Provide the (x, y) coordinate of the cell's center where the given text is located.  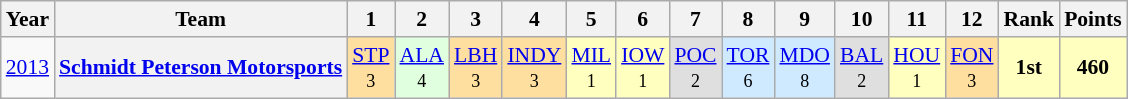
7 (695, 19)
MDO8 (804, 68)
2 (421, 19)
3 (476, 19)
Year (28, 19)
11 (916, 19)
8 (748, 19)
460 (1093, 68)
1st (1030, 68)
BAL2 (862, 68)
STP3 (370, 68)
IOW1 (642, 68)
TOR6 (748, 68)
LBH3 (476, 68)
6 (642, 19)
9 (804, 19)
Schmidt Peterson Motorsports (200, 68)
10 (862, 19)
INDY3 (534, 68)
MIL1 (591, 68)
5 (591, 19)
FON3 (972, 68)
HOU1 (916, 68)
Points (1093, 19)
12 (972, 19)
4 (534, 19)
2013 (28, 68)
POC2 (695, 68)
ALA4 (421, 68)
Rank (1030, 19)
1 (370, 19)
Team (200, 19)
